Find where the given text appears and provide that cell's center as (X, Y) coordinate. 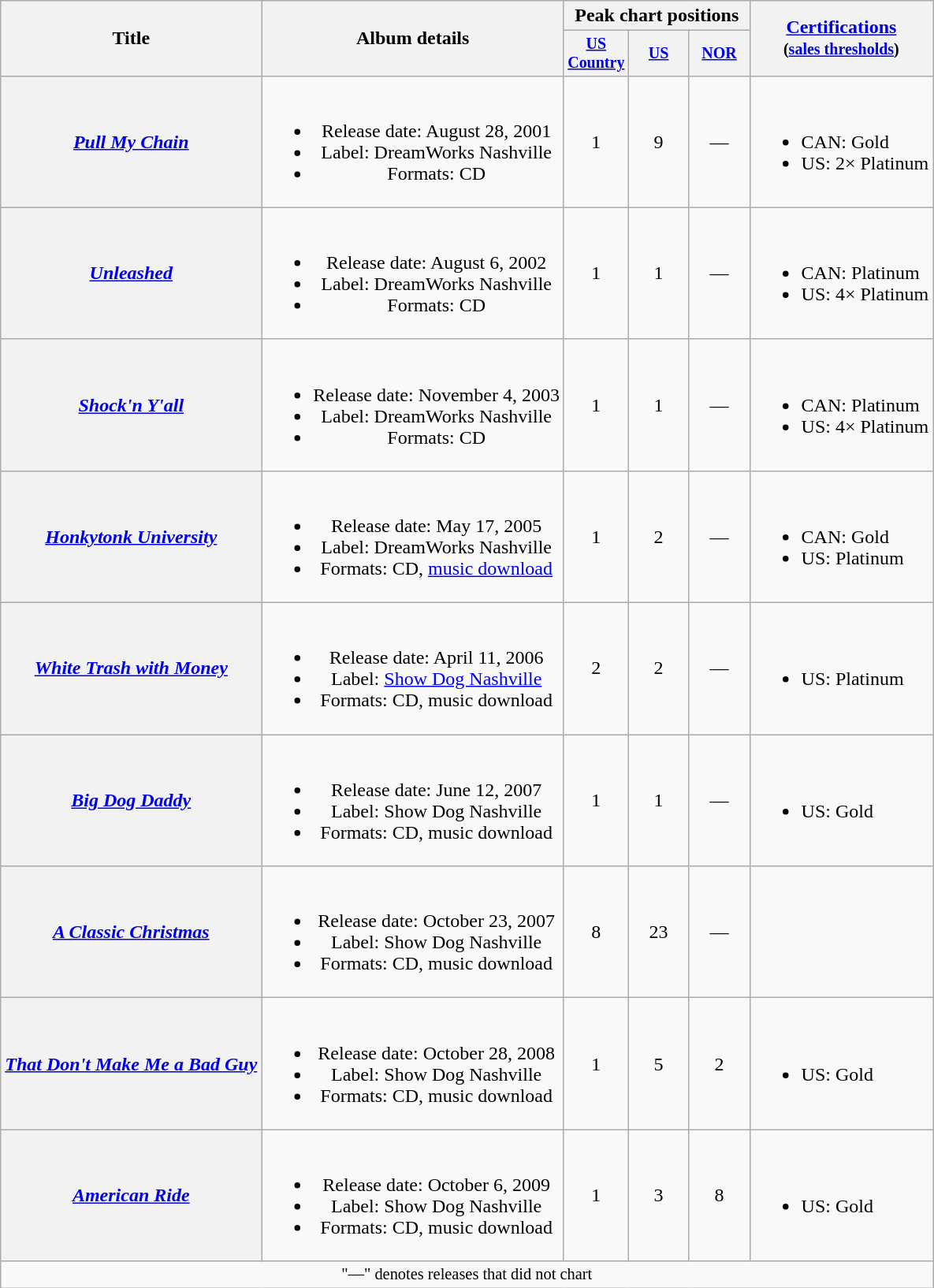
5 (659, 1064)
Title (131, 39)
Release date: April 11, 2006Label: Show Dog NashvilleFormats: CD, music download (413, 668)
Pull My Chain (131, 142)
23 (659, 932)
That Don't Make Me a Bad Guy (131, 1064)
US (659, 54)
Peak chart positions (657, 16)
Release date: November 4, 2003Label: DreamWorks NashvilleFormats: CD (413, 405)
American Ride (131, 1195)
Album details (413, 39)
US: Platinum (842, 668)
NOR (719, 54)
US Country (596, 54)
A Classic Christmas (131, 932)
Certifications(sales thresholds) (842, 39)
3 (659, 1195)
CAN: GoldUS: Platinum (842, 536)
Release date: June 12, 2007Label: Show Dog NashvilleFormats: CD, music download (413, 801)
Release date: October 23, 2007Label: Show Dog NashvilleFormats: CD, music download (413, 932)
Honkytonk University (131, 536)
Shock'n Y'all (131, 405)
"—" denotes releases that did not chart (467, 1275)
9 (659, 142)
Release date: October 28, 2008Label: Show Dog NashvilleFormats: CD, music download (413, 1064)
CAN: GoldUS: 2× Platinum (842, 142)
Release date: October 6, 2009Label: Show Dog NashvilleFormats: CD, music download (413, 1195)
Big Dog Daddy (131, 801)
White Trash with Money (131, 668)
Release date: August 28, 2001Label: DreamWorks NashvilleFormats: CD (413, 142)
Unleashed (131, 273)
Release date: May 17, 2005Label: DreamWorks NashvilleFormats: CD, music download (413, 536)
Release date: August 6, 2002Label: DreamWorks NashvilleFormats: CD (413, 273)
